Identify which cell holds the provided text, then report its (x, y) central coordinate. 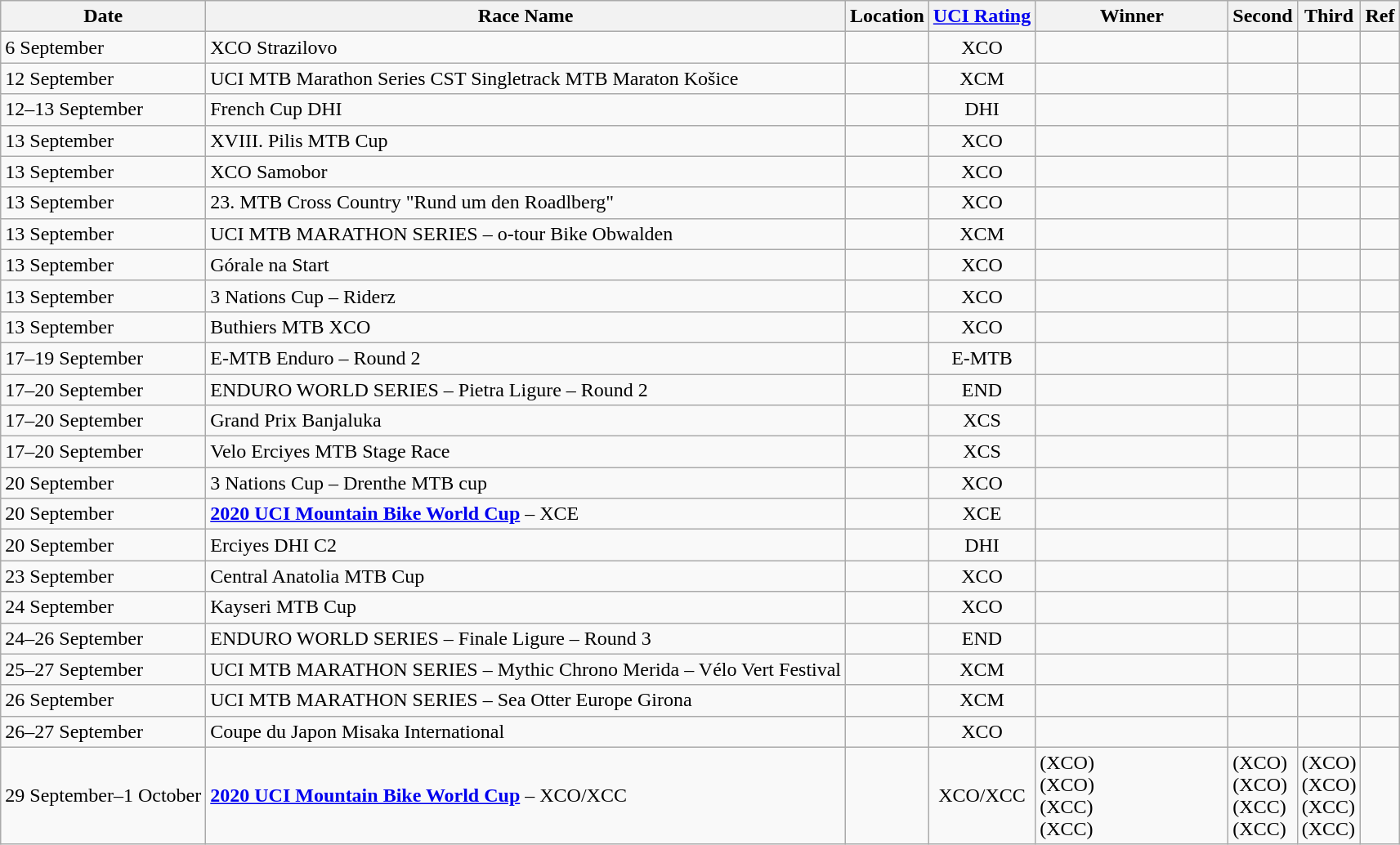
3 Nations Cup – Riderz (526, 296)
Erciyes DHI C2 (526, 545)
Grand Prix Banjaluka (526, 421)
XVIII. Pilis MTB Cup (526, 141)
XCO/XCC (982, 796)
XCO Strazilovo (526, 47)
26 September (103, 700)
3 Nations Cup – Drenthe MTB cup (526, 483)
2020 UCI Mountain Bike World Cup – XCE (526, 514)
6 September (103, 47)
26–27 September (103, 731)
UCI Rating (982, 16)
UCI MTB MARATHON SERIES – Sea Otter Europe Girona (526, 700)
23. MTB Cross Country "Rund um den Roadlberg" (526, 203)
24–26 September (103, 638)
Kayseri MTB Cup (526, 607)
29 September–1 October (103, 796)
25–27 September (103, 669)
Race Name (526, 16)
24 September (103, 607)
Velo Erciyes MTB Stage Race (526, 452)
Winner (1132, 16)
Central Anatolia MTB Cup (526, 576)
Third (1329, 16)
12–13 September (103, 110)
UCI MTB MARATHON SERIES – Mythic Chrono Merida – Vélo Vert Festival (526, 669)
Ref (1380, 16)
French Cup DHI (526, 110)
E-MTB (982, 358)
Buthiers MTB XCO (526, 327)
UCI MTB Marathon Series CST Singletrack MTB Maraton Košice (526, 78)
12 September (103, 78)
XCO Samobor (526, 172)
Coupe du Japon Misaka International (526, 731)
Second (1263, 16)
Date (103, 16)
ENDURO WORLD SERIES – Finale Ligure – Round 3 (526, 638)
ENDURO WORLD SERIES – Pietra Ligure – Round 2 (526, 390)
2020 UCI Mountain Bike World Cup – XCO/XCC (526, 796)
Górale na Start (526, 265)
Location (888, 16)
UCI MTB MARATHON SERIES – o-tour Bike Obwalden (526, 234)
17–19 September (103, 358)
E-MTB Enduro – Round 2 (526, 358)
23 September (103, 576)
XCE (982, 514)
